Detect which cell encompasses the target text, then output its (x, y) center coordinate. 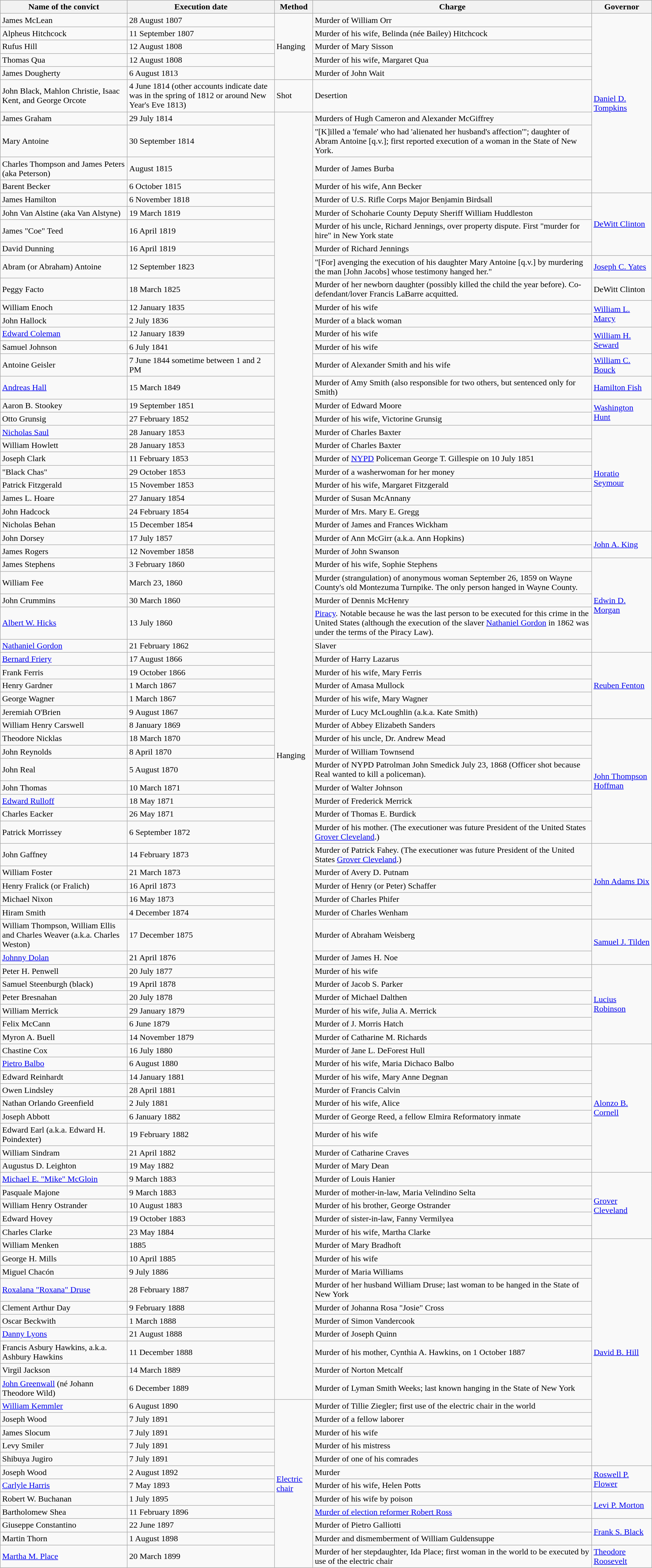
19 May 1882 (201, 1166)
Murder and dismemberment of William Guldensuppe (452, 1538)
Roxalana "Roxana" Druse (64, 1290)
21 April 1876 (201, 958)
Murder of J. Morris Hatch (452, 1024)
Robert W. Buchanan (64, 1499)
Murder of Mary Sisson (452, 47)
James Graham (64, 118)
Martin Thorn (64, 1538)
John Black, Mahlon Christie, Isaac Kent, and George Orcote (64, 96)
Jeremiah O'Brien (64, 712)
William Kemmler (64, 1406)
William Menken (64, 1245)
Joseph C. Yates (622, 267)
Murder of his wife, Mary Ferris (452, 672)
Owen Lindsley (64, 1090)
Murder of his wife, Sophie Stephens (452, 565)
Nathaniel Gordon (64, 646)
Michael E. "Mike" McGloin (64, 1179)
6 August 1813 (201, 73)
Murder of Abraham Weisberg (452, 935)
13 July 1860 (201, 623)
Michael Nixon (64, 899)
David B. Hill (622, 1352)
Albert W. Hicks (64, 623)
Murder of Henry (or Peter) Schaffer (452, 886)
Alonzo B. Cornell (622, 1108)
19 April 1878 (201, 984)
William Thompson, William Ellis and Charles Weaver (a.k.a. Charles Weston) (64, 935)
16 April 1873 (201, 886)
1 July 1895 (201, 1499)
John Gaffney (64, 855)
Murder of Frederick Merrick (452, 801)
3 February 1860 (201, 565)
14 March 1889 (201, 1370)
28 April 1881 (201, 1090)
22 June 1897 (201, 1525)
Francis Asbury Hawkins, a.k.a. Ashbury Hawkins (64, 1352)
Joseph Abbott (64, 1117)
Murder of NYPD Policeman George T. Gillespie on 10 July 1851 (452, 458)
18 March 1825 (201, 290)
Murder of Mrs. Mary E. Gregg (452, 512)
Murder of Abbey Elizabeth Sanders (452, 725)
James L. Hoare (64, 498)
Murder of his wife, Margaret Fitzgerald (452, 485)
Carlyle Harris (64, 1486)
Samuel J. Tilden (622, 941)
Bernard Friery (64, 659)
Grover Cleveland (622, 1205)
Murder of Mary Dean (452, 1166)
Murder of sister-in-law, Fanny Vermilyea (452, 1219)
Abram (or Abraham) Antoine (64, 267)
John Reynolds (64, 752)
Governor (622, 7)
Murder of Maria Williams (452, 1272)
William L. Marcy (622, 314)
James "Coe" Teed (64, 231)
2 July 1836 (201, 321)
John Hadcock (64, 512)
Levi P. Morton (622, 1505)
Murder of his uncle, Richard Jennings, over property dispute. First "murder for hire" in New York state (452, 231)
Murder of Amy Smith (also responsible for two others, but sentenced only for Smith) (452, 388)
Aaron B. Stookey (64, 405)
Andreas Hall (64, 388)
Murder of James Burba (452, 168)
Murder of his wife, Mary Wagner (452, 699)
March 23, 1860 (201, 583)
Murder of George Reed, a fellow Elmira Reformatory inmate (452, 1117)
Murder of NYPD Patrolman John Smedick July 23, 1868 (Officer shot because Real wanted to kill a policeman). (452, 770)
John Thomas (64, 788)
28 February 1887 (201, 1290)
26 May 1871 (201, 814)
Hiram Smith (64, 912)
Murder of Lucy McLoughlin (a.k.a. Kate Smith) (452, 712)
Hamilton Fish (622, 388)
10 August 1883 (201, 1206)
Murder of Tillie Ziegler; first use of the electric chair in the world (452, 1406)
Murder of a fellow laborer (452, 1419)
Murder of Norton Metcalf (452, 1370)
Murder of Avery D. Putnam (452, 873)
Edwin D. Morgan (622, 605)
Antoine Geisler (64, 365)
28 August 1807 (201, 20)
Edward Hovey (64, 1219)
James McLean (64, 20)
James Rogers (64, 551)
Murder of his wife, Ann Becker (452, 186)
John Thompson Hoffman (622, 781)
1 March 1888 (201, 1321)
Murder of Catharine Craves (452, 1152)
30 March 1860 (201, 600)
Murder of Alexander Smith and his wife (452, 365)
18 March 1870 (201, 739)
6 November 1818 (201, 199)
Augustus D. Leighton (64, 1166)
Murder (strangulation) of anonymous woman September 26, 1859 on Wayne County's old Montezuma Turnpike. The only person hanged in Wayne County. (452, 583)
14 January 1881 (201, 1077)
Murder of his wife, Helen Potts (452, 1486)
6 January 1882 (201, 1117)
David Dunning (64, 249)
Roswell P. Flower (622, 1479)
Murder of Schoharie County Deputy Sheriff William Huddleston (452, 213)
Murder of Harry Lazarus (452, 659)
12 January 1835 (201, 307)
4 June 1814 (other accounts indicate date was in the spring of 1812 or around New Year's Eve 1813) (201, 96)
Charles Eacker (64, 814)
Murder of his wife, Maria Dichaco Balbo (452, 1064)
4 December 1874 (201, 912)
William H. Seward (622, 340)
Johnny Dolan (64, 958)
9 February 1888 (201, 1308)
Murder of U.S. Rifle Corps Major Benjamin Birdsall (452, 199)
9 July 1886 (201, 1272)
William Sindram (64, 1152)
16 July 1880 (201, 1050)
Thomas Qua (64, 60)
Peggy Facto (64, 290)
Nicholas Behan (64, 525)
William Howlett (64, 445)
12 September 1823 (201, 267)
Edward Reinhardt (64, 1077)
16 May 1873 (201, 899)
6 August 1880 (201, 1064)
Murder of his mother. (The executioner was future President of the United States Grover Cleveland.) (452, 832)
Horatio Seymour (622, 478)
Miguel Chacón (64, 1272)
Felix McCann (64, 1024)
Murder of election reformer Robert Ross (452, 1512)
27 February 1852 (201, 419)
Murder of William Townsend (452, 752)
William Foster (64, 873)
19 October 1866 (201, 672)
Murder of John Wait (452, 73)
Patrick Fitzgerald (64, 485)
William C. Bouck (622, 365)
James Stephens (64, 565)
John Adams Dix (622, 881)
11 February 1853 (201, 458)
Murder of Mary Bradhoft (452, 1245)
Murder of his wife, Victorine Grunsig (452, 419)
Charge (452, 7)
Giuseppe Constantino (64, 1525)
Daniel D. Tompkins (622, 103)
Shot (294, 96)
Murder of his wife, Martha Clarke (452, 1232)
Nicholas Saul (64, 432)
Nathan Orlando Greenfield (64, 1103)
29 January 1879 (201, 1011)
Charles Clarke (64, 1232)
19 February 1882 (201, 1135)
James Dougherty (64, 73)
Slaver (452, 646)
Reuben Fenton (622, 685)
Samuel Steenburgh (black) (64, 984)
Murder of her stepdaughter, Ida Place; first woman in the world to be executed by use of the electric chair (452, 1557)
George Wagner (64, 699)
11 February 1896 (201, 1512)
Murder of her newborn daughter (possibly killed the child the year before). Co-defendant/lover Francis LaBarre acquitted. (452, 290)
Murder of Louis Hanier (452, 1179)
Murder of his wife, Margaret Qua (452, 60)
Theodore Roosevelt (622, 1557)
21 March 1873 (201, 873)
Murder of his mother, Cynthia A. Hawkins, on 1 October 1887 (452, 1352)
William Enoch (64, 307)
Desertion (452, 96)
14 February 1873 (201, 855)
21 April 1882 (201, 1152)
10 March 1871 (201, 788)
Murder of his wife, Julia A. Merrick (452, 1011)
Murder of Johanna Rosa "Josie" Cross (452, 1308)
Execution date (201, 7)
Murder of Catharine M. Richards (452, 1037)
Shibuya Jugiro (64, 1459)
James Hamilton (64, 199)
John Hallock (64, 321)
Chastine Cox (64, 1050)
21 February 1862 (201, 646)
"Black Chas" (64, 472)
21 August 1888 (201, 1334)
Murder of William Orr (452, 20)
Murder of Jane L. DeForest Hull (452, 1050)
Peter Bresnahan (64, 998)
John Van Alstine (aka Van Alstyne) (64, 213)
Murder of his uncle, Dr. Andrew Mead (452, 739)
15 December 1854 (201, 525)
John Crummins (64, 600)
20 July 1877 (201, 971)
Peter H. Penwell (64, 971)
12 January 1839 (201, 334)
Murder of James and Frances Wickham (452, 525)
Otto Grunsig (64, 419)
Murder of his mistress (452, 1446)
Oscar Beckwith (64, 1321)
15 November 1853 (201, 485)
17 August 1866 (201, 659)
George H. Mills (64, 1259)
Barent Becker (64, 186)
8 April 1870 (201, 752)
Alpheus Hitchcock (64, 33)
William Henry Ostrander (64, 1206)
2 July 1881 (201, 1103)
Murder of James H. Noe (452, 958)
Murder of Michael Dalthen (452, 998)
Clement Arthur Day (64, 1308)
Murder of his wife, Mary Anne Degnan (452, 1077)
1885 (201, 1245)
17 December 1875 (201, 935)
Murder of Francis Calvin (452, 1090)
Murder of his wife by poison (452, 1499)
Danny Lyons (64, 1334)
Frank S. Black (622, 1532)
Levy Smiler (64, 1446)
Murder of Thomas E. Burdick (452, 814)
William Fee (64, 583)
Washington Hunt (622, 412)
17 July 1857 (201, 538)
William Merrick (64, 1011)
Murder of Jacob S. Parker (452, 984)
John Real (64, 770)
Murder of Ann McGirr (a.k.a. Ann Hopkins) (452, 538)
27 January 1854 (201, 498)
1 August 1898 (201, 1538)
Murder of Richard Jennings (452, 249)
11 September 1807 (201, 33)
10 April 1885 (201, 1259)
24 February 1854 (201, 512)
Name of the convict (64, 7)
Virgil Jackson (64, 1370)
Method (294, 7)
14 November 1879 (201, 1037)
Murder of his brother, George Ostrander (452, 1206)
Murder of Walter Johnson (452, 788)
Murder of Lyman Smith Weeks; last known hanging in the State of New York (452, 1388)
John Dorsey (64, 538)
Murders of Hugh Cameron and Alexander McGiffrey (452, 118)
7 May 1893 (201, 1486)
29 October 1853 (201, 472)
Murder of his wife, Belinda (née Bailey) Hitchcock (452, 33)
6 July 1841 (201, 347)
Joseph Clark (64, 458)
Frank Ferris (64, 672)
Murder of his wife, Alice (452, 1103)
Pietro Balbo (64, 1064)
John A. King (622, 545)
20 July 1878 (201, 998)
12 November 1858 (201, 551)
2 August 1892 (201, 1472)
23 May 1884 (201, 1232)
6 December 1889 (201, 1388)
Patrick Morrissey (64, 832)
19 September 1851 (201, 405)
Bartholomew Shea (64, 1512)
August 1815 (201, 168)
Murder of Edward Moore (452, 405)
Theodore Nicklas (64, 739)
7 June 1844 sometime between 1 and 2 PM (201, 365)
Murder of one of his comrades (452, 1459)
Myron A. Buell (64, 1037)
Murder of Simon Vandercook (452, 1321)
Samuel Johnson (64, 347)
Henry Gardner (64, 685)
Charles Thompson and James Peters (aka Peterson) (64, 168)
19 October 1883 (201, 1219)
Murder of Pietro Galliotti (452, 1525)
6 August 1890 (201, 1406)
Murder of mother-in-law, Maria Velindino Selta (452, 1192)
29 July 1814 (201, 118)
Martha M. Place (64, 1557)
Edward Rulloff (64, 801)
Henry Fralick (or Fralich) (64, 886)
Mary Antoine (64, 141)
William Henry Carswell (64, 725)
Edward Earl (a.k.a. Edward H. Poindexter) (64, 1135)
19 March 1819 (201, 213)
9 August 1867 (201, 712)
Murder of John Swanson (452, 551)
6 October 1815 (201, 186)
Murder of Charles Wenham (452, 912)
Pasquale Majone (64, 1192)
11 December 1888 (201, 1352)
20 March 1899 (201, 1557)
18 May 1871 (201, 801)
Lucius Robinson (622, 1004)
Murder of Dennis McHenry (452, 600)
James Slocum (64, 1432)
30 September 1814 (201, 141)
Edward Coleman (64, 334)
8 January 1869 (201, 725)
6 September 1872 (201, 832)
Murder (452, 1472)
Murder of Amasa Mullock (452, 685)
John Greenwall (né Johann Theodore Wild) (64, 1388)
5 August 1870 (201, 770)
Murder of Charles Phifer (452, 899)
Rufus Hill (64, 47)
Murder of Susan McAnnany (452, 498)
"[For] avenging the execution of his daughter Mary Antoine [q.v.] by murdering the man [John Jacobs] whose testimony hanged her." (452, 267)
Murder of Joseph Quinn (452, 1334)
Electric chair (294, 1483)
15 March 1849 (201, 388)
Murder of her husband William Druse; last woman to be hanged in the State of New York (452, 1290)
6 June 1879 (201, 1024)
Murder of Patrick Fahey. (The executioner was future President of the United States Grover Cleveland.) (452, 855)
Murder of a washerwoman for her money (452, 472)
Murder of a black woman (452, 321)
